Extract the (X, Y) coordinate from the center of the cell holding the provided text.  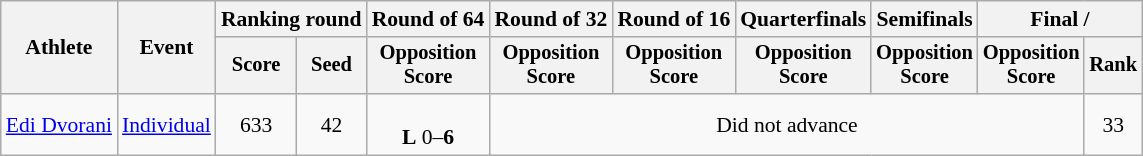
Individual (166, 124)
Athlete (59, 48)
Edi Dvorani (59, 124)
Seed (331, 66)
Semifinals (924, 19)
Score (256, 66)
Final / (1060, 19)
Round of 64 (428, 19)
Round of 32 (550, 19)
L 0–6 (428, 124)
Round of 16 (674, 19)
Event (166, 48)
Did not advance (786, 124)
42 (331, 124)
Rank (1113, 66)
633 (256, 124)
33 (1113, 124)
Ranking round (292, 19)
Quarterfinals (803, 19)
